Search for the cell housing the specified text and yield its (x, y) center coordinate. 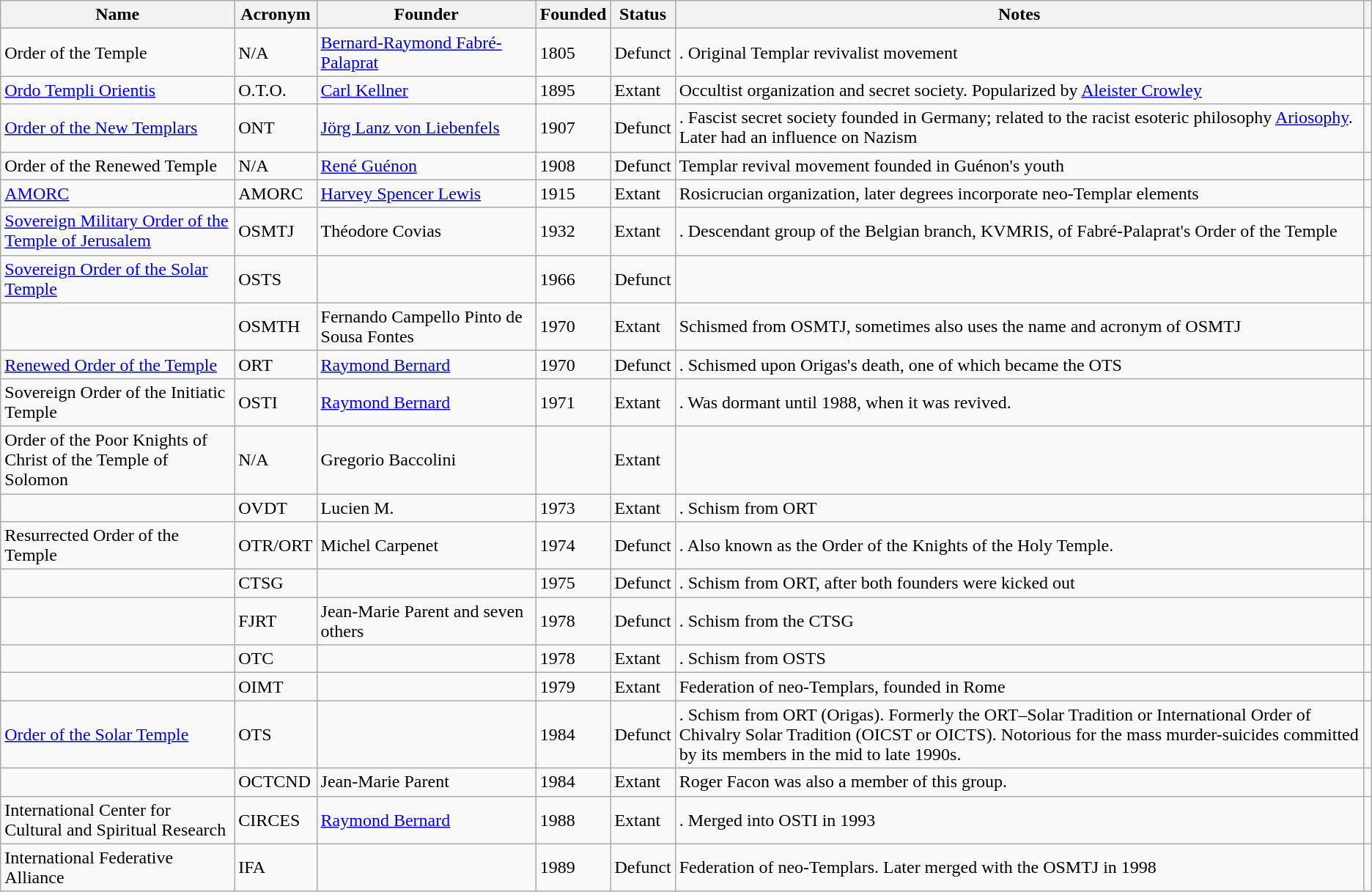
OTR/ORT (276, 545)
1974 (573, 545)
1971 (573, 402)
Jean-Marie Parent (427, 782)
Templar revival movement founded in Guénon's youth (1019, 166)
1915 (573, 193)
. Schism from ORT (1019, 508)
OTS (276, 734)
International Federative Alliance (117, 868)
OIMT (276, 687)
O.T.O. (276, 90)
Harvey Spencer Lewis (427, 193)
OVDT (276, 508)
1975 (573, 583)
. Merged into OSTI in 1993 (1019, 819)
. Schism from ORT, after both founders were kicked out (1019, 583)
OTC (276, 659)
1966 (573, 279)
OSTI (276, 402)
Bernard-Raymond Fabré-Palaprat (427, 53)
Lucien M. (427, 508)
. Descendant group of the Belgian branch, KVMRIS, of Fabré-Palaprat's Order of the Temple (1019, 232)
ONT (276, 128)
1988 (573, 819)
Order of the Solar Temple (117, 734)
Sovereign Order of the Solar Temple (117, 279)
1907 (573, 128)
Status (643, 15)
Rosicrucian organization, later degrees incorporate neo-Templar elements (1019, 193)
Federation of neo-Templars, founded in Rome (1019, 687)
ORT (276, 364)
Sovereign Military Order of the Temple of Jerusalem (117, 232)
Occultist organization and secret society. Popularized by Aleister Crowley (1019, 90)
Carl Kellner (427, 90)
Fernando Campello Pinto de Sousa Fontes (427, 327)
. Schism from OSTS (1019, 659)
CTSG (276, 583)
Jörg Lanz von Liebenfels (427, 128)
. Also known as the Order of the Knights of the Holy Temple. (1019, 545)
Théodore Covias (427, 232)
OSMTJ (276, 232)
1989 (573, 868)
. Original Templar revivalist movement (1019, 53)
Schismed from OSMTJ, sometimes also uses the name and acronym of OSMTJ (1019, 327)
. Was dormant until 1988, when it was revived. (1019, 402)
Order of the New Templars (117, 128)
. Schism from the CTSG (1019, 622)
. Fascist secret society founded in Germany; related to the racist esoteric philosophy Ariosophy. Later had an influence on Nazism (1019, 128)
Roger Facon was also a member of this group. (1019, 782)
International Center for Cultural and Spiritual Research (117, 819)
Sovereign Order of the Initiatic Temple (117, 402)
Founded (573, 15)
Founder (427, 15)
Order of the Renewed Temple (117, 166)
CIRCES (276, 819)
OCTCND (276, 782)
1895 (573, 90)
Notes (1019, 15)
IFA (276, 868)
Jean-Marie Parent and seven others (427, 622)
FJRT (276, 622)
1908 (573, 166)
1979 (573, 687)
Ordo Templi Orientis (117, 90)
1973 (573, 508)
Renewed Order of the Temple (117, 364)
OSTS (276, 279)
1932 (573, 232)
Gregorio Baccolini (427, 460)
OSMTH (276, 327)
Order of the Poor Knights of Christ of the Temple of Solomon (117, 460)
René Guénon (427, 166)
Name (117, 15)
Acronym (276, 15)
1805 (573, 53)
Michel Carpenet (427, 545)
Resurrected Order of the Temple (117, 545)
Federation of neo-Templars. Later merged with the OSMTJ in 1998 (1019, 868)
. Schismed upon Origas's death, one of which became the OTS (1019, 364)
Order of the Temple (117, 53)
